Provide the (X, Y) coordinate of the cell's center where the given text is located.  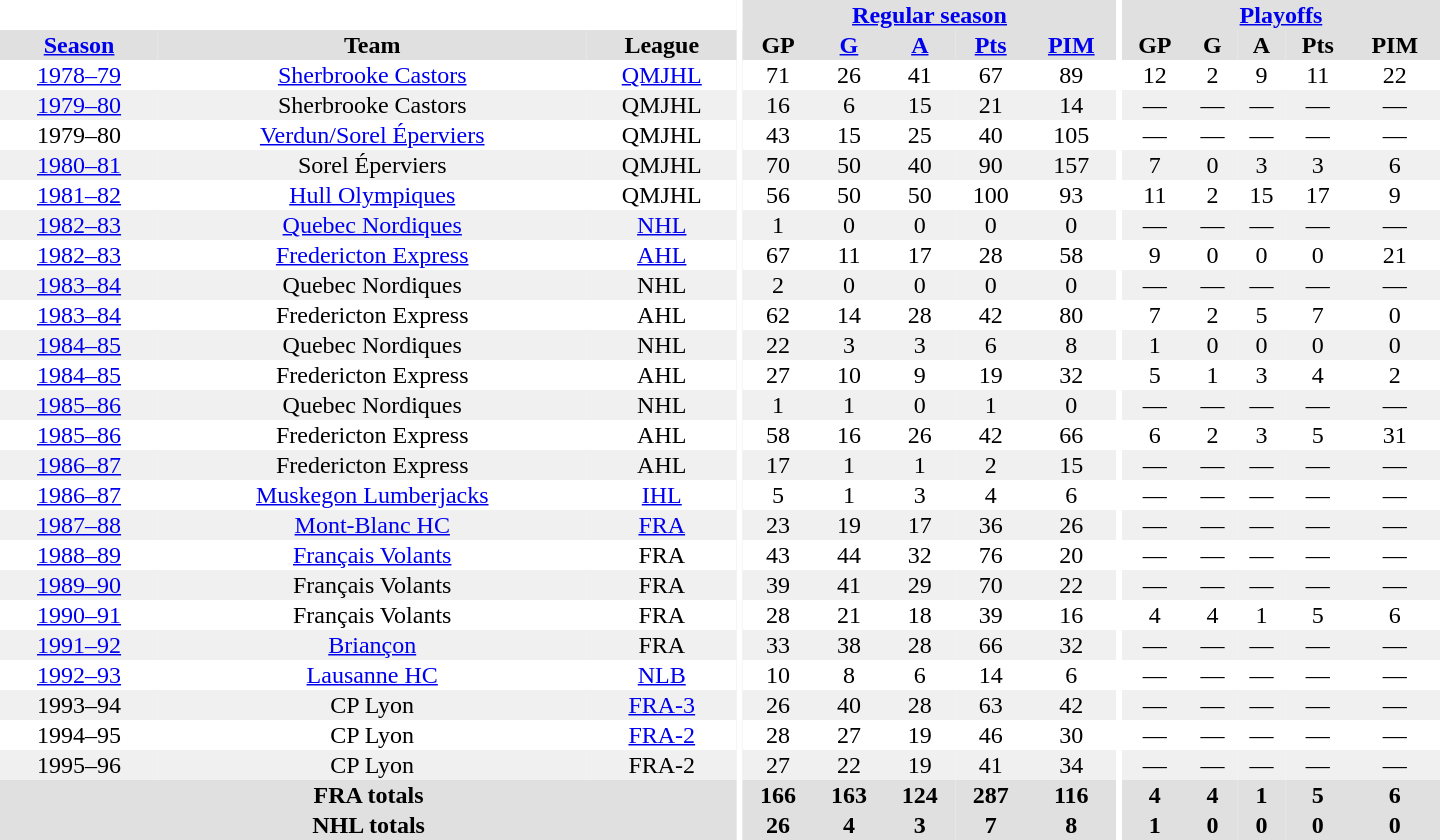
93 (1071, 195)
Muskegon Lumberjacks (372, 495)
Playoffs (1281, 15)
124 (920, 795)
1993–94 (79, 705)
IHL (662, 495)
23 (778, 525)
34 (1071, 765)
1978–79 (79, 75)
Sorel Éperviers (372, 165)
FRA totals (368, 795)
Verdun/Sorel Éperviers (372, 135)
56 (778, 195)
12 (1155, 75)
38 (850, 645)
Hull Olympiques (372, 195)
NLB (662, 675)
63 (990, 705)
1990–91 (79, 615)
62 (778, 315)
Regular season (930, 15)
1980–81 (79, 165)
25 (920, 135)
1981–82 (79, 195)
1991–92 (79, 645)
31 (1395, 435)
33 (778, 645)
166 (778, 795)
Briançon (372, 645)
44 (850, 555)
30 (1071, 735)
287 (990, 795)
163 (850, 795)
NHL totals (368, 825)
89 (1071, 75)
116 (1071, 795)
1987–88 (79, 525)
76 (990, 555)
157 (1071, 165)
League (662, 45)
Lausanne HC (372, 675)
1989–90 (79, 585)
90 (990, 165)
36 (990, 525)
1992–93 (79, 675)
100 (990, 195)
FRA-3 (662, 705)
29 (920, 585)
1995–96 (79, 765)
1988–89 (79, 555)
Season (79, 45)
1994–95 (79, 735)
Mont-Blanc HC (372, 525)
20 (1071, 555)
80 (1071, 315)
71 (778, 75)
105 (1071, 135)
Team (372, 45)
46 (990, 735)
18 (920, 615)
